Determine the (x, y) coordinate at the center of the cell enclosing the given text.  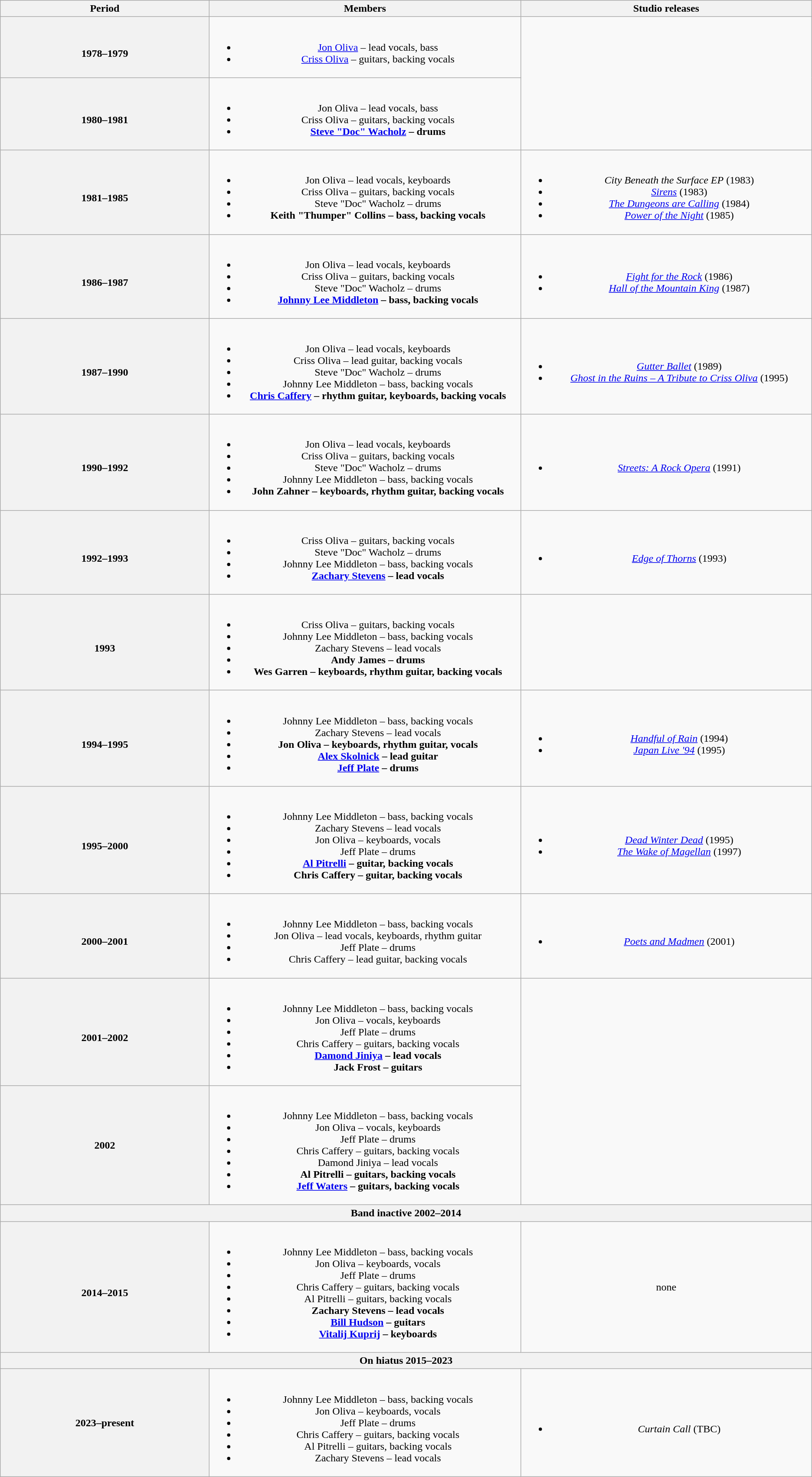
1993 (105, 642)
Jon Oliva – lead vocals, keyboardsCriss Oliva – guitars, backing vocalsSteve "Doc" Wacholz – drumsJohnny Lee Middleton – bass, backing vocals (365, 276)
2001–2002 (105, 1032)
Criss Oliva – guitars, backing vocalsSteve "Doc" Wacholz – drumsJohnny Lee Middleton – bass, backing vocalsZachary Stevens – lead vocals (365, 552)
On hiatus 2015–2023 (406, 1361)
Members (365, 9)
1981–1985 (105, 192)
none (666, 1287)
Gutter Ballet (1989)Ghost in the Ruins – A Tribute to Criss Oliva (1995) (666, 366)
1994–1995 (105, 738)
1992–1993 (105, 552)
Curtain Call (TBC) (666, 1423)
Streets: A Rock Opera (1991) (666, 462)
Fight for the Rock (1986)Hall of the Mountain King (1987) (666, 276)
2002 (105, 1145)
Handful of Rain (1994)Japan Live '94 (1995) (666, 738)
Studio releases (666, 9)
Dead Winter Dead (1995)The Wake of Magellan (1997) (666, 840)
1986–1987 (105, 276)
Poets and Madmen (2001) (666, 936)
Period (105, 9)
1995–2000 (105, 840)
2023–present (105, 1423)
1980–1981 (105, 114)
1990–1992 (105, 462)
Jon Oliva – lead vocals, bassCriss Oliva – guitars, backing vocals (365, 47)
1978–1979 (105, 47)
1987–1990 (105, 366)
2014–2015 (105, 1287)
Band inactive 2002–2014 (406, 1213)
Edge of Thorns (1993) (666, 552)
Jon Oliva – lead vocals, bassCriss Oliva – guitars, backing vocalsSteve "Doc" Wacholz – drums (365, 114)
Jon Oliva – lead vocals, keyboardsCriss Oliva – guitars, backing vocalsSteve "Doc" Wacholz – drumsKeith "Thumper" Collins – bass, backing vocals (365, 192)
City Beneath the Surface EP (1983)Sirens (1983)The Dungeons are Calling (1984)Power of the Night (1985) (666, 192)
2000–2001 (105, 936)
